Determine the [X, Y] coordinate at the center of the cell enclosing the given text.  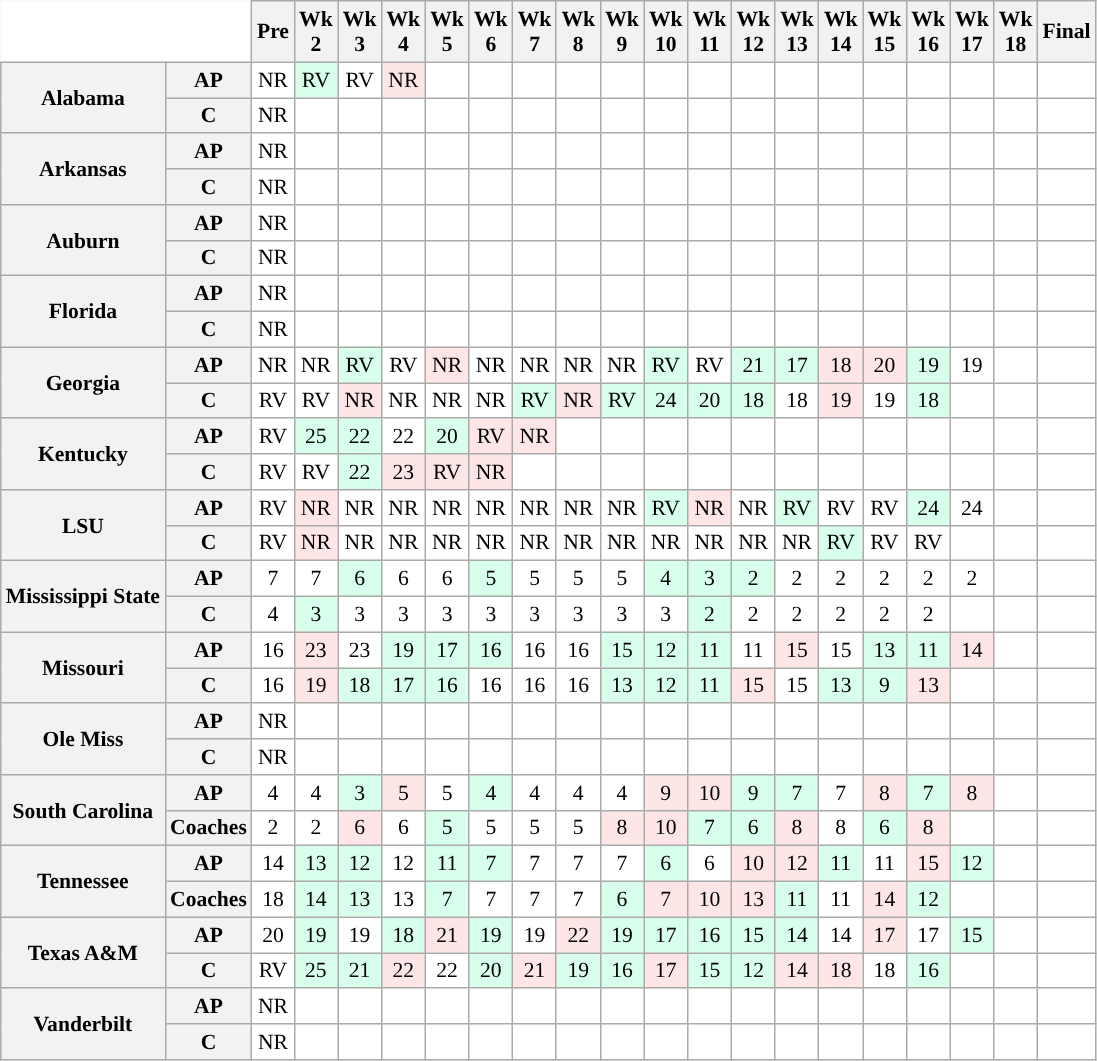
Tennessee [83, 882]
Wk18 [1016, 32]
Wk17 [972, 32]
Alabama [83, 98]
Mississippi State [83, 596]
Wk6 [491, 32]
Florida [83, 312]
Wk5 [447, 32]
Missouri [83, 668]
Wk10 [666, 32]
Texas A&M [83, 952]
Final [1066, 32]
Wk11 [710, 32]
LSU [83, 526]
Wk13 [797, 32]
Ole Miss [83, 740]
Vanderbilt [83, 1024]
Pre [273, 32]
Wk3 [360, 32]
South Carolina [83, 810]
Wk9 [622, 32]
Kentucky [83, 454]
Wk14 [841, 32]
Arkansas [83, 170]
Wk15 [885, 32]
Wk16 [928, 32]
Wk7 [535, 32]
Wk8 [578, 32]
Wk4 [403, 32]
Wk12 [753, 32]
Auburn [83, 240]
Georgia [83, 382]
Wk2 [316, 32]
